Search for the cell housing the specified text and yield its (X, Y) center coordinate. 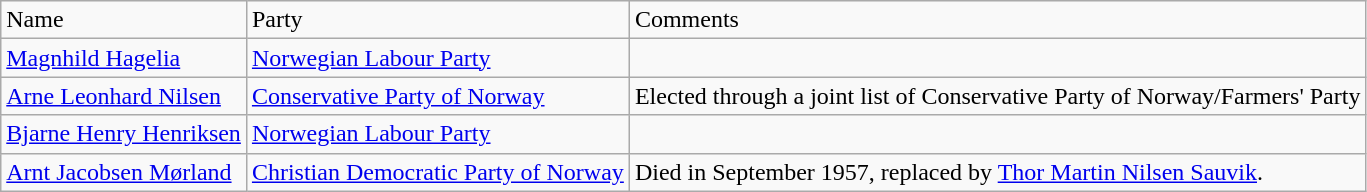
Arne Leonhard Nilsen (124, 96)
Bjarne Henry Henriksen (124, 134)
Conservative Party of Norway (438, 96)
Christian Democratic Party of Norway (438, 172)
Died in September 1957, replaced by Thor Martin Nilsen Sauvik. (998, 172)
Name (124, 20)
Magnhild Hagelia (124, 58)
Comments (998, 20)
Elected through a joint list of Conservative Party of Norway/Farmers' Party (998, 96)
Arnt Jacobsen Mørland (124, 172)
Party (438, 20)
